Detect which cell encompasses the target text, then output its (x, y) center coordinate. 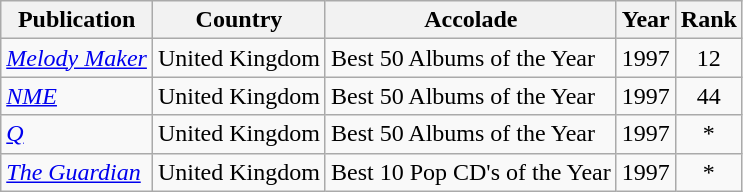
Publication (77, 20)
Melody Maker (77, 58)
Year (646, 20)
Q (77, 134)
Country (238, 20)
NME (77, 96)
Best 10 Pop CD's of the Year (470, 172)
Rank (708, 20)
12 (708, 58)
The Guardian (77, 172)
Accolade (470, 20)
44 (708, 96)
